Detect which cell encompasses the target text, then output its (X, Y) center coordinate. 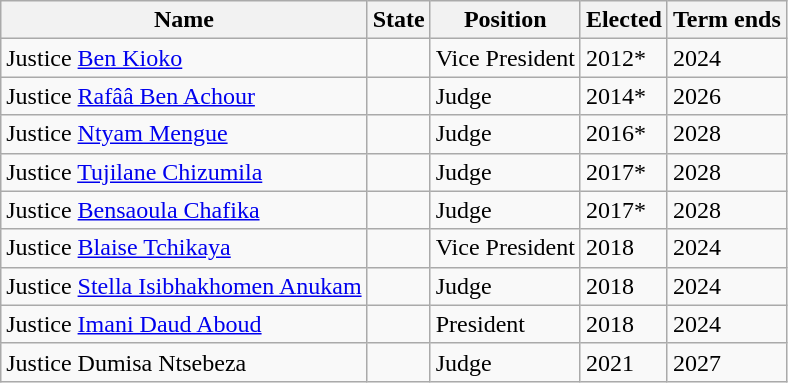
2012* (624, 58)
2026 (726, 96)
Name (184, 20)
Justice Bensaoula Chafika (184, 210)
Justice Ntyam Mengue (184, 134)
Justice Imani Daud Aboud (184, 324)
Justice Ben Kioko (184, 58)
Term ends (726, 20)
Justice Blaise Tchikaya (184, 248)
Position (505, 20)
Justice Stella Isibhakhomen Anukam (184, 286)
Justice Dumisa Ntsebeza (184, 362)
2027 (726, 362)
2021 (624, 362)
State (398, 20)
2014* (624, 96)
President (505, 324)
2016* (624, 134)
Justice Rafââ Ben Achour (184, 96)
Elected (624, 20)
Justice Tujilane Chizumila (184, 172)
